From the cell containing the given text, extract its center point as [x, y] coordinate. 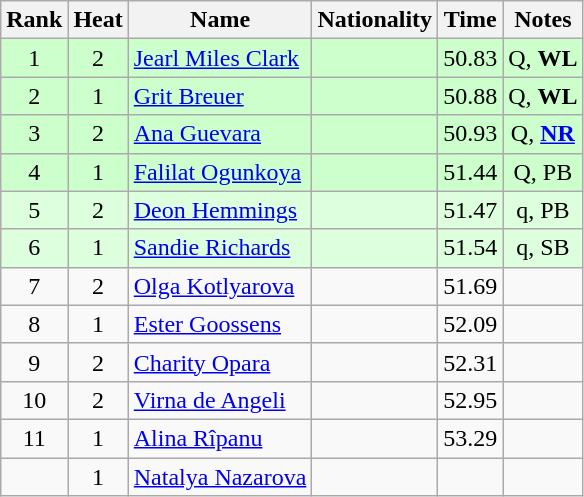
Ana Guevara [220, 134]
53.29 [470, 438]
Heat [98, 20]
Charity Opara [220, 362]
50.88 [470, 96]
51.44 [470, 172]
50.93 [470, 134]
q, PB [543, 210]
Olga Kotlyarova [220, 286]
Nationality [375, 20]
51.47 [470, 210]
50.83 [470, 58]
Q, PB [543, 172]
q, SB [543, 248]
Grit Breuer [220, 96]
Rank [34, 20]
8 [34, 324]
52.09 [470, 324]
5 [34, 210]
3 [34, 134]
9 [34, 362]
52.31 [470, 362]
4 [34, 172]
Virna de Angeli [220, 400]
10 [34, 400]
Q, NR [543, 134]
Name [220, 20]
52.95 [470, 400]
Deon Hemmings [220, 210]
Sandie Richards [220, 248]
Ester Goossens [220, 324]
6 [34, 248]
11 [34, 438]
Natalya Nazarova [220, 477]
51.54 [470, 248]
Falilat Ogunkoya [220, 172]
Alina Rîpanu [220, 438]
Notes [543, 20]
Jearl Miles Clark [220, 58]
7 [34, 286]
51.69 [470, 286]
Time [470, 20]
